From the cell containing the given text, extract its center point as [X, Y] coordinate. 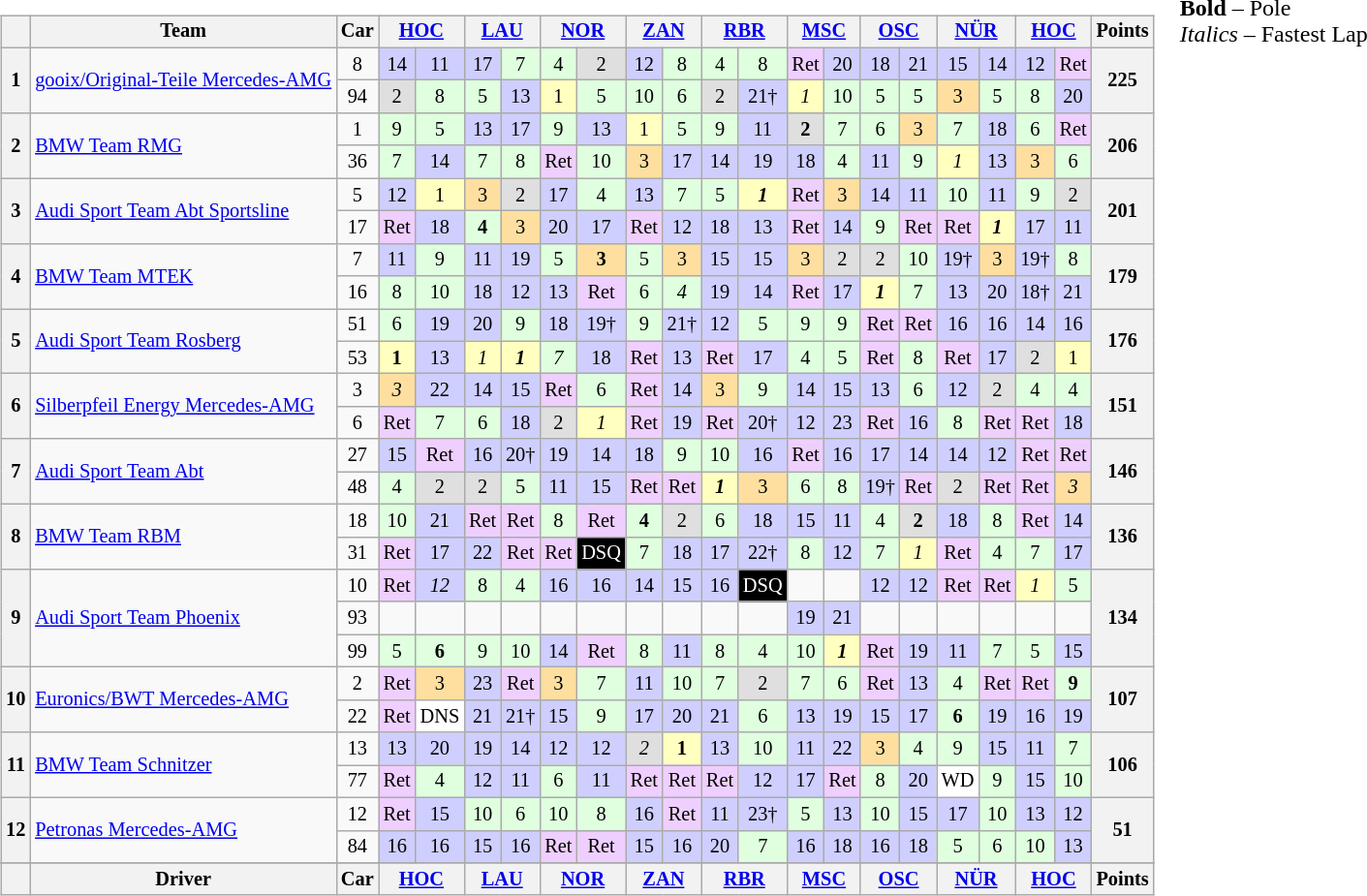
36 [357, 162]
WD [958, 782]
94 [357, 97]
77 [357, 782]
53 [357, 357]
Audi Sport Team Abt Sportsline [183, 211]
Driver [183, 880]
206 [1123, 145]
146 [1123, 471]
27 [357, 455]
Audi Sport Team Phoenix [183, 618]
84 [357, 847]
106 [1123, 765]
Audi Sport Team Abt [183, 471]
48 [357, 488]
134 [1123, 618]
DNS [440, 716]
136 [1123, 537]
179 [1123, 275]
Team [183, 32]
BMW Team Schnitzer [183, 765]
225 [1123, 79]
Audi Sport Team Rosberg [183, 341]
107 [1123, 699]
23† [762, 814]
18† [1035, 293]
176 [1123, 341]
Petronas Mercedes-AMG [183, 829]
201 [1123, 211]
BMW Team RBM [183, 537]
31 [357, 553]
22† [762, 553]
gooix/Original-Teile Mercedes-AMG [183, 79]
BMW Team MTEK [183, 275]
99 [357, 651]
BMW Team RMG [183, 145]
151 [1123, 407]
Euronics/BWT Mercedes-AMG [183, 699]
Silberpfeil Energy Mercedes-AMG [183, 407]
93 [357, 618]
